From the cell containing the given text, extract its center point as [x, y] coordinate. 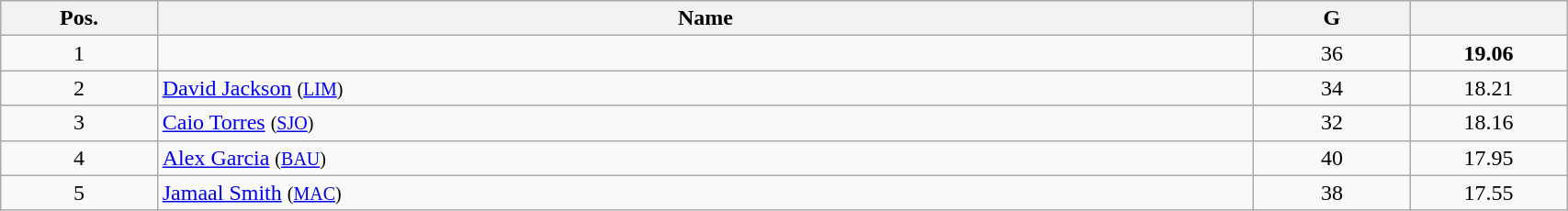
1 [79, 53]
3 [79, 123]
Jamaal Smith (MAC) [705, 193]
19.06 [1488, 53]
Pos. [79, 18]
18.21 [1488, 88]
Name [705, 18]
Caio Torres (SJO) [705, 123]
34 [1332, 88]
17.55 [1488, 193]
5 [79, 193]
38 [1332, 193]
17.95 [1488, 158]
40 [1332, 158]
36 [1332, 53]
4 [79, 158]
32 [1332, 123]
David Jackson (LIM) [705, 88]
G [1332, 18]
18.16 [1488, 123]
Alex Garcia (BAU) [705, 158]
2 [79, 88]
